Pinpoint the cell where the given text exists, returning its [X, Y] midpoint coordinate. 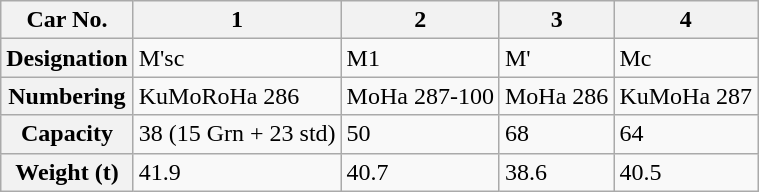
41.9 [237, 172]
M1 [420, 58]
64 [686, 134]
2 [420, 20]
38.6 [556, 172]
KuMoRoHa 286 [237, 96]
40.7 [420, 172]
50 [420, 134]
4 [686, 20]
MoHa 286 [556, 96]
MoHa 287-100 [420, 96]
Weight (t) [67, 172]
Mc [686, 58]
M' [556, 58]
Capacity [67, 134]
68 [556, 134]
M'sc [237, 58]
Car No. [67, 20]
KuMoHa 287 [686, 96]
Designation [67, 58]
3 [556, 20]
1 [237, 20]
40.5 [686, 172]
38 (15 Grn + 23 std) [237, 134]
Numbering [67, 96]
